From the cell containing the given text, extract its center point as (x, y) coordinate. 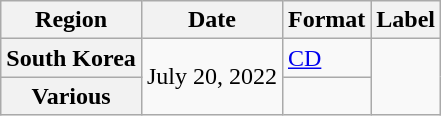
CD (326, 58)
Date (212, 20)
Format (326, 20)
South Korea (72, 58)
Various (72, 96)
Region (72, 20)
July 20, 2022 (212, 77)
Label (406, 20)
